From the cell containing the given text, extract its center point as (X, Y) coordinate. 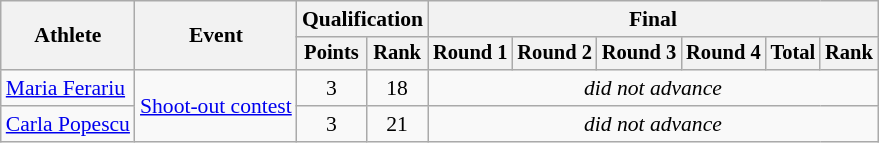
Round 4 (723, 54)
Points (332, 54)
Round 1 (470, 54)
Round 2 (554, 54)
Event (216, 36)
Round 3 (639, 54)
Shoot-out contest (216, 106)
Total (794, 54)
Athlete (68, 36)
21 (397, 124)
Qualification (362, 19)
Maria Ferariu (68, 88)
Carla Popescu (68, 124)
18 (397, 88)
Final (653, 19)
